Return the [x, y] coordinate for the center point of the cell that contains the specified text.  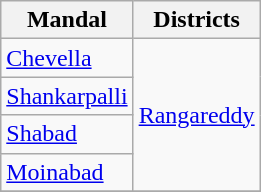
Moinabad [67, 172]
Chevella [67, 58]
Shabad [67, 134]
Shankarpalli [67, 96]
Rangareddy [196, 115]
Districts [196, 20]
Mandal [67, 20]
